Provide the (X, Y) coordinate of the cell's center where the given text is located.  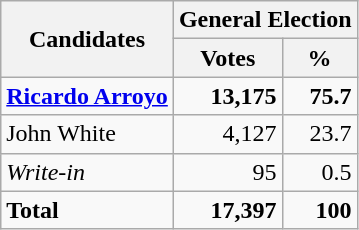
13,175 (228, 96)
Write-in (88, 172)
Total (88, 210)
4,127 (228, 134)
95 (228, 172)
General Election (265, 20)
17,397 (228, 210)
Candidates (88, 39)
Votes (228, 58)
0.5 (320, 172)
% (320, 58)
100 (320, 210)
Ricardo Arroyo (88, 96)
John White (88, 134)
75.7 (320, 96)
23.7 (320, 134)
